Find where the given text appears and provide that cell's center as (x, y) coordinate. 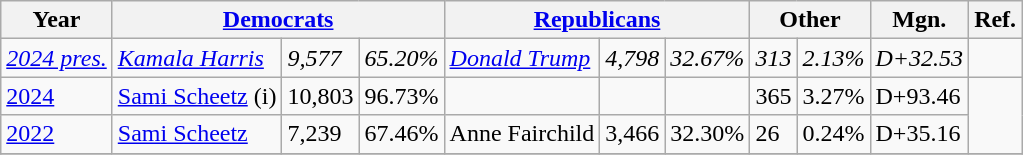
Ref. (996, 20)
0.24% (834, 134)
Anne Fairchild (522, 134)
2024 pres. (57, 58)
32.67% (708, 58)
9,577 (320, 58)
Mgn. (920, 20)
365 (774, 96)
D+93.46 (920, 96)
D+32.53 (920, 58)
Kamala Harris (197, 58)
Donald Trump (522, 58)
2.13% (834, 58)
3,466 (632, 134)
313 (774, 58)
2022 (57, 134)
3.27% (834, 96)
96.73% (402, 96)
65.20% (402, 58)
7,239 (320, 134)
67.46% (402, 134)
Sami Scheetz (197, 134)
10,803 (320, 96)
Year (57, 20)
32.30% (708, 134)
26 (774, 134)
D+35.16 (920, 134)
2024 (57, 96)
Republicans (597, 20)
4,798 (632, 58)
Democrats (278, 20)
Sami Scheetz (i) (197, 96)
Other (810, 20)
